Capture the cell that displays the provided text and extract its [x, y] central coordinate. 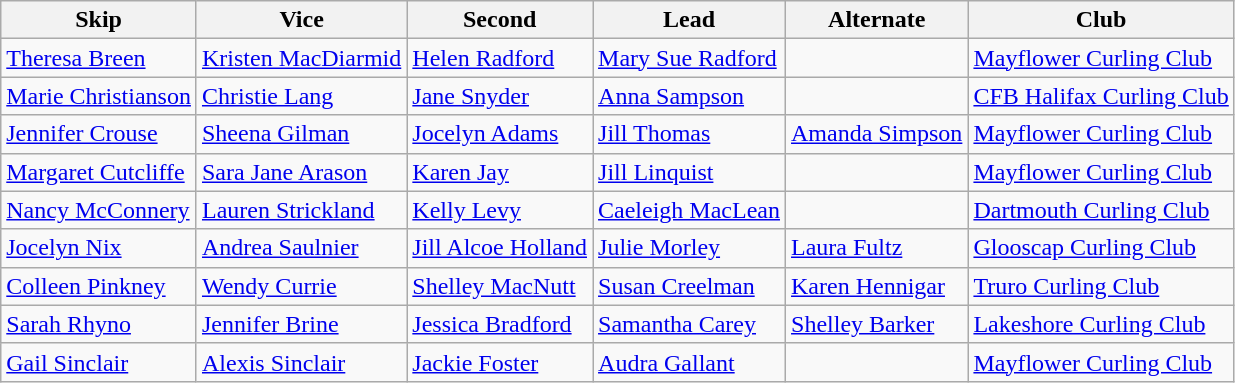
Club [1101, 20]
Jane Snyder [500, 96]
Mary Sue Radford [690, 58]
Lakeshore Curling Club [1101, 324]
Marie Christianson [99, 96]
Jocelyn Adams [500, 134]
Helen Radford [500, 58]
CFB Halifax Curling Club [1101, 96]
Margaret Cutcliffe [99, 172]
Skip [99, 20]
Amanda Simpson [877, 134]
Karen Hennigar [877, 286]
Jennifer Brine [301, 324]
Shelley MacNutt [500, 286]
Karen Jay [500, 172]
Andrea Saulnier [301, 248]
Sheena Gilman [301, 134]
Jill Alcoe Holland [500, 248]
Caeleigh MacLean [690, 210]
Jocelyn Nix [99, 248]
Vice [301, 20]
Theresa Breen [99, 58]
Jill Linquist [690, 172]
Truro Curling Club [1101, 286]
Jill Thomas [690, 134]
Jennifer Crouse [99, 134]
Kristen MacDiarmid [301, 58]
Laura Fultz [877, 248]
Kelly Levy [500, 210]
Samantha Carey [690, 324]
Nancy McConnery [99, 210]
Sara Jane Arason [301, 172]
Jessica Bradford [500, 324]
Susan Creelman [690, 286]
Lauren Strickland [301, 210]
Gail Sinclair [99, 362]
Alexis Sinclair [301, 362]
Jackie Foster [500, 362]
Wendy Currie [301, 286]
Shelley Barker [877, 324]
Second [500, 20]
Sarah Rhyno [99, 324]
Colleen Pinkney [99, 286]
Christie Lang [301, 96]
Glooscap Curling Club [1101, 248]
Alternate [877, 20]
Lead [690, 20]
Julie Morley [690, 248]
Audra Gallant [690, 362]
Dartmouth Curling Club [1101, 210]
Anna Sampson [690, 96]
